Output the [x, y] coordinate of the center of the cell containing the given text.  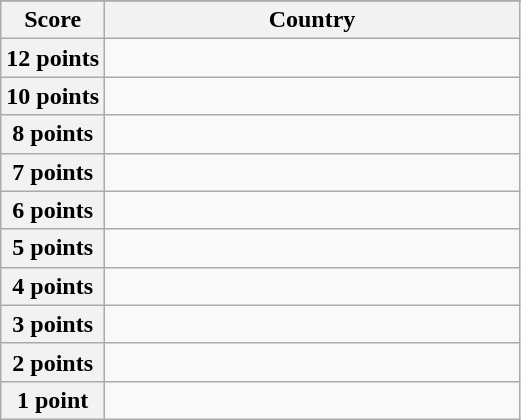
Score [53, 20]
10 points [53, 96]
Country [312, 20]
7 points [53, 172]
5 points [53, 248]
1 point [53, 400]
4 points [53, 286]
3 points [53, 324]
8 points [53, 134]
6 points [53, 210]
12 points [53, 58]
2 points [53, 362]
